Extract the (X, Y) coordinate from the center of the cell holding the provided text.  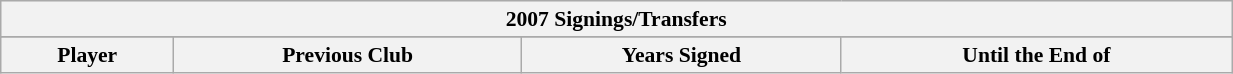
2007 Signings/Transfers (616, 19)
Player (88, 55)
Previous Club (348, 55)
Years Signed (682, 55)
Until the End of (1036, 55)
